Find where the given text appears and provide that cell's center as [x, y] coordinate. 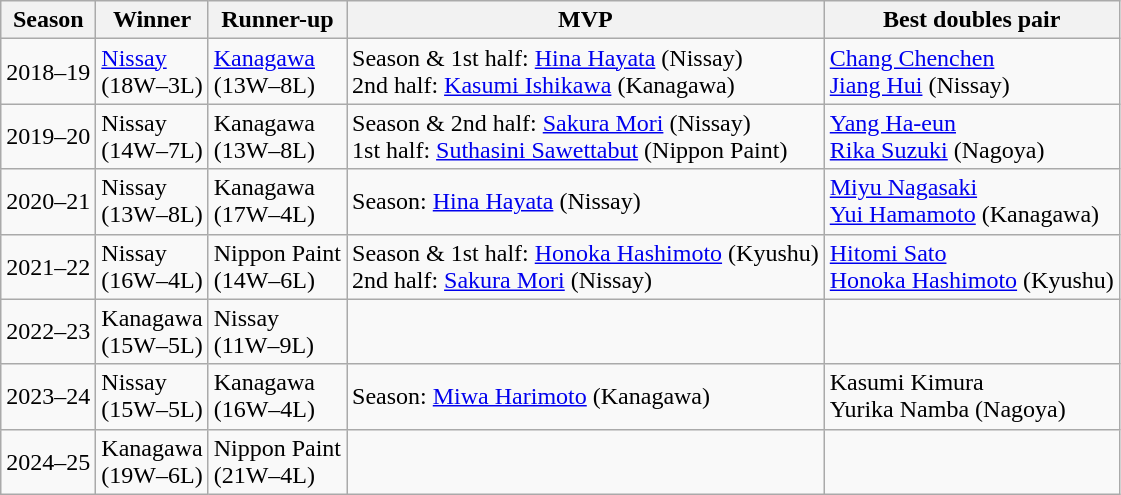
Winner [152, 20]
Nissay(15W–5L) [152, 396]
Miyu Nagasaki Yui Hamamoto (Kanagawa) [972, 202]
2021–22 [48, 266]
Season: Miwa Harimoto (Kanagawa) [586, 396]
Chang Chenchen Jiang Hui (Nissay) [972, 72]
Yang Ha-eun Rika Suzuki (Nagoya) [972, 136]
Kanagawa(15W–5L) [152, 332]
Nissay(14W–7L) [152, 136]
Season & 1st half: Honoka Hashimoto (Kyushu)2nd half: Sakura Mori (Nissay) [586, 266]
2020–21 [48, 202]
Kasumi Kimura Yurika Namba (Nagoya) [972, 396]
Hitomi Sato Honoka Hashimoto (Kyushu) [972, 266]
Best doubles pair [972, 20]
Kanagawa(17W–4L) [277, 202]
Season & 1st half: Hina Hayata (Nissay)2nd half: Kasumi Ishikawa (Kanagawa) [586, 72]
Runner-up [277, 20]
2019–20 [48, 136]
Nissay(13W–8L) [152, 202]
Kanagawa(16W–4L) [277, 396]
Season & 2nd half: Sakura Mori (Nissay)1st half: Suthasini Sawettabut (Nippon Paint) [586, 136]
2024–25 [48, 462]
Season: Hina Hayata (Nissay) [586, 202]
Nissay(16W–4L) [152, 266]
2018–19 [48, 72]
Kanagawa(19W–6L) [152, 462]
Nissay(11W–9L) [277, 332]
2023–24 [48, 396]
Nissay(18W–3L) [152, 72]
MVP [586, 20]
Season [48, 20]
Nippon Paint(14W–6L) [277, 266]
2022–23 [48, 332]
Nippon Paint(21W–4L) [277, 462]
